Return (X, Y) of the center of cell containing provided text 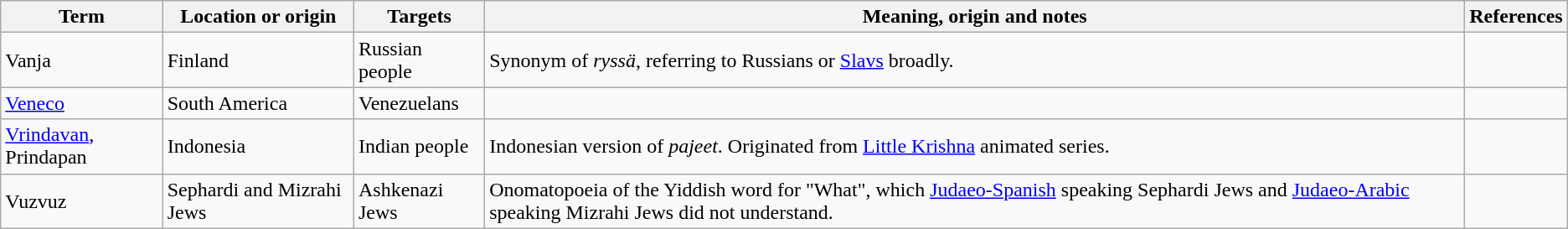
South America (258, 103)
Indonesian version of pajeet. Originated from Little Krishna animated series. (975, 146)
Vuzvuz (82, 201)
Ashkenazi Jews (419, 201)
Indonesia (258, 146)
Vrindavan, Prindapan (82, 146)
Location or origin (258, 17)
Onomatopoeia of the Yiddish word for "What", which Judaeo-Spanish speaking Sephardi Jews and Judaeo-Arabic speaking Mizrahi Jews did not understand. (975, 201)
Russian people (419, 60)
Targets (419, 17)
Sephardi and Mizrahi Jews (258, 201)
Meaning, origin and notes (975, 17)
Vanja (82, 60)
Venezuelans (419, 103)
Finland (258, 60)
Term (82, 17)
Synonym of ryssä, referring to Russians or Slavs broadly. (975, 60)
References (1516, 17)
Indian people (419, 146)
Veneco (82, 103)
